For the text-containing cell, return its midpoint in (x, y) coordinate format. 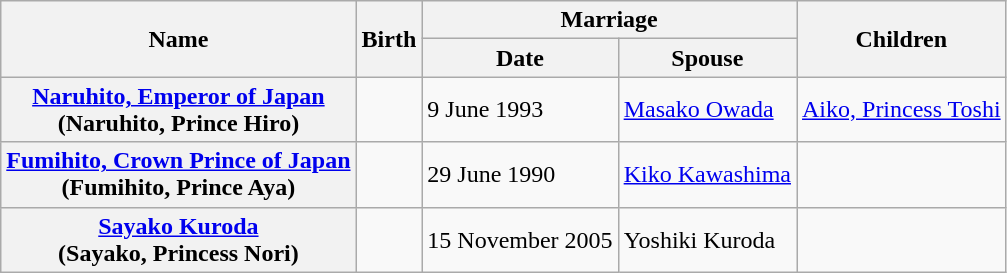
Fumihito, Crown Prince of Japan(Fumihito, Prince Aya) (178, 174)
29 June 1990 (520, 174)
Birth (389, 39)
Masako Owada (707, 110)
Children (901, 39)
Spouse (707, 58)
Naruhito, Emperor of Japan(Naruhito, Prince Hiro) (178, 110)
Kiko Kawashima (707, 174)
9 June 1993 (520, 110)
15 November 2005 (520, 240)
Aiko, Princess Toshi (901, 110)
Marriage (610, 20)
Date (520, 58)
Yoshiki Kuroda (707, 240)
Name (178, 39)
Sayako Kuroda(Sayako, Princess Nori) (178, 240)
